Extract the (X, Y) coordinate from the center of the cell holding the provided text.  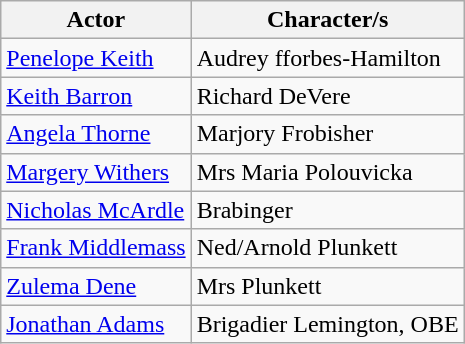
Richard DeVere (328, 96)
Mrs Maria Polouvicka (328, 172)
Keith Barron (96, 96)
Mrs Plunkett (328, 286)
Ned/Arnold Plunkett (328, 248)
Character/s (328, 20)
Zulema Dene (96, 286)
Audrey fforbes-Hamilton (328, 58)
Angela Thorne (96, 134)
Marjory Frobisher (328, 134)
Actor (96, 20)
Penelope Keith (96, 58)
Jonathan Adams (96, 324)
Margery Withers (96, 172)
Nicholas McArdle (96, 210)
Brigadier Lemington, OBE (328, 324)
Brabinger (328, 210)
Frank Middlemass (96, 248)
